Output the [X, Y] coordinate of the center of the cell containing the given text.  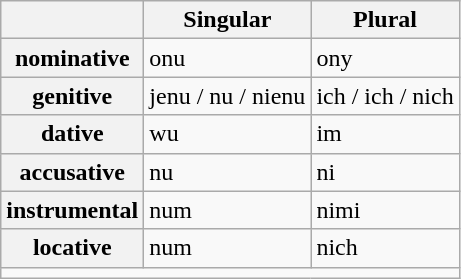
im [385, 134]
ony [385, 58]
Plural [385, 20]
wu [228, 134]
accusative [72, 172]
ni [385, 172]
nominative [72, 58]
jenu / nu / nienu [228, 96]
locative [72, 248]
instrumental [72, 210]
ich / ich / nich [385, 96]
dative [72, 134]
nimi [385, 210]
nich [385, 248]
genitive [72, 96]
onu [228, 58]
nu [228, 172]
Singular [228, 20]
